Return the [x, y] coordinate for the center point of the cell that contains the specified text.  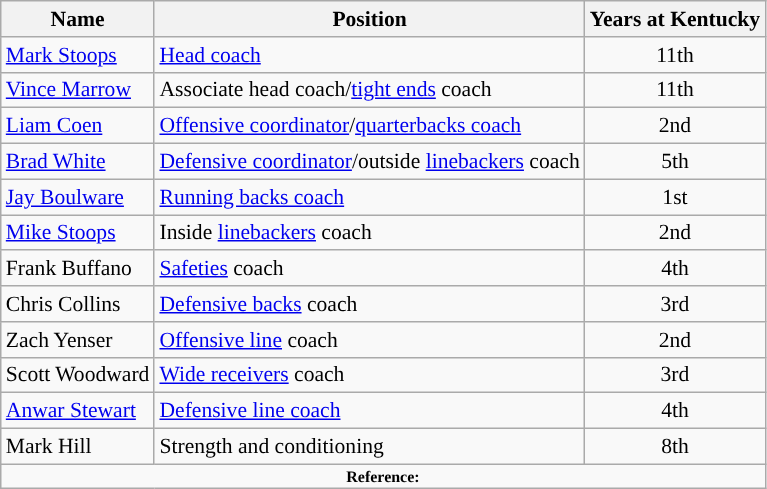
Defensive line coach [369, 411]
Zach Yenser [78, 340]
Defensive backs coach [369, 304]
Offensive coordinator/quarterbacks coach [369, 126]
Strength and conditioning [369, 447]
5th [675, 162]
Wide receivers coach [369, 375]
Jay Boulware [78, 197]
Head coach [369, 55]
Liam Coen [78, 126]
Name [78, 19]
Running backs coach [369, 197]
Position [369, 19]
Safeties coach [369, 269]
Inside linebackers coach [369, 233]
Vince Marrow [78, 90]
8th [675, 447]
Anwar Stewart [78, 411]
Associate head coach/tight ends coach [369, 90]
Reference: [383, 476]
Brad White [78, 162]
Defensive coordinator/outside linebackers coach [369, 162]
1st [675, 197]
Scott Woodward [78, 375]
Mike Stoops [78, 233]
Offensive line coach [369, 340]
Frank Buffano [78, 269]
Mark Hill [78, 447]
Chris Collins [78, 304]
Mark Stoops [78, 55]
Years at Kentucky [675, 19]
